Search for the cell housing the specified text and yield its (x, y) center coordinate. 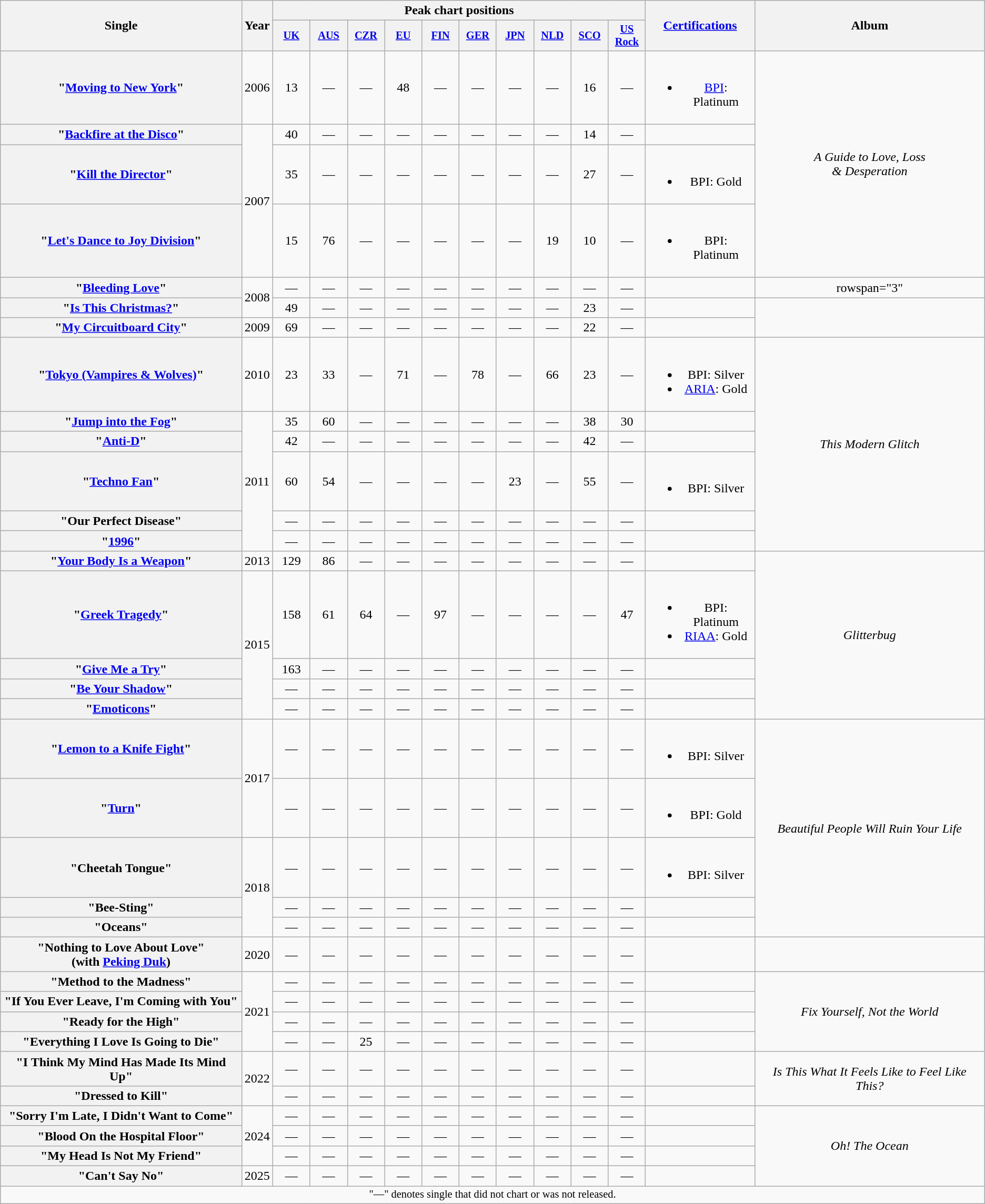
27 (589, 175)
"Everything I Love Is Going to Die" (121, 1041)
NLD (552, 36)
FIN (441, 36)
2011 (257, 481)
"Backfire at the Disco" (121, 135)
16 (589, 87)
48 (403, 87)
61 (328, 614)
33 (328, 375)
55 (589, 481)
"Dressed to Kill" (121, 1096)
78 (478, 375)
"Method to the Madness" (121, 982)
"Kill the Director" (121, 175)
19 (552, 241)
"Jump into the Fog" (121, 421)
"Bleeding Love" (121, 288)
EU (403, 36)
76 (328, 241)
US Rock (627, 36)
13 (292, 87)
40 (292, 135)
49 (292, 308)
"Oceans" (121, 927)
66 (552, 375)
25 (366, 1041)
Peak chart positions (459, 11)
"Lemon to a Knife Fight" (121, 749)
"Turn" (121, 808)
UK (292, 36)
GER (478, 36)
"Moving to New York" (121, 87)
"Give Me a Try" (121, 669)
"—" denotes single that did not chart or was not released. (492, 1195)
2009 (257, 328)
"Is This Christmas?" (121, 308)
Year (257, 26)
"If You Ever Leave, I'm Coming with You" (121, 1001)
"Emoticons" (121, 709)
15 (292, 241)
CZR (366, 36)
2006 (257, 87)
"Your Body Is a Weapon" (121, 561)
AUS (328, 36)
30 (627, 421)
2025 (257, 1176)
"Let's Dance to Joy Division" (121, 241)
"Anti-D" (121, 441)
129 (292, 561)
SCO (589, 36)
"Tokyo (Vampires & Wolves)" (121, 375)
This Modern Glitch (869, 444)
69 (292, 328)
"Be Your Shadow" (121, 689)
2013 (257, 561)
97 (441, 614)
Oh! The Ocean (869, 1146)
2008 (257, 298)
"1996" (121, 541)
"Cheetah Tongue" (121, 868)
158 (292, 614)
JPN (515, 36)
"My Circuitboard City" (121, 328)
54 (328, 481)
"Bee-Sting" (121, 907)
2020 (257, 954)
2021 (257, 1011)
Single (121, 26)
Certifications (700, 26)
14 (589, 135)
Beautiful People Will Ruin Your Life (869, 828)
22 (589, 328)
2017 (257, 778)
2010 (257, 375)
"Greek Tragedy" (121, 614)
64 (366, 614)
71 (403, 375)
BPI: SilverARIA: Gold (700, 375)
"Blood On the Hospital Floor" (121, 1136)
BPI: PlatinumRIAA: Gold (700, 614)
2018 (257, 888)
163 (292, 669)
"Can't Say No" (121, 1176)
"Nothing to Love About Love"(with Peking Duk) (121, 954)
"Ready for the High" (121, 1021)
Album (869, 26)
86 (328, 561)
"My Head Is Not My Friend" (121, 1156)
"I Think My Mind Has Made Its Mind Up" (121, 1069)
Glitterbug (869, 634)
2007 (257, 201)
10 (589, 241)
2022 (257, 1078)
2024 (257, 1136)
Is This What It Feels Like to Feel Like This? (869, 1078)
rowspan="3" (869, 288)
A Guide to Love, Loss& Desperation (869, 164)
"Sorry I'm Late, I Didn't Want to Come" (121, 1116)
2015 (257, 645)
"Our Perfect Disease" (121, 521)
47 (627, 614)
"Techno Fan" (121, 481)
Fix Yourself, Not the World (869, 1011)
38 (589, 421)
